Search for the cell housing the specified text and yield its (X, Y) center coordinate. 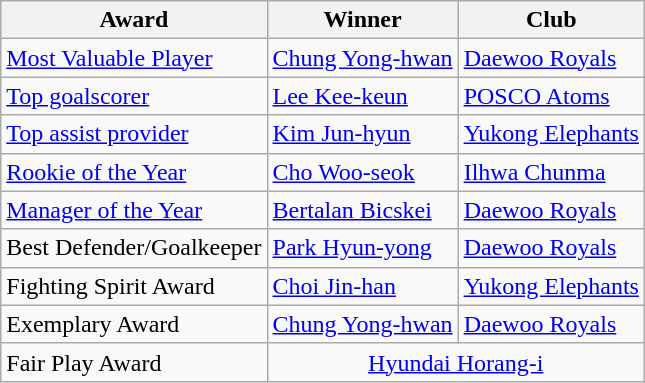
Rookie of the Year (134, 172)
Award (134, 20)
Exemplary Award (134, 324)
Kim Jun-hyun (362, 134)
Club (551, 20)
Bertalan Bicskei (362, 210)
Ilhwa Chunma (551, 172)
Manager of the Year (134, 210)
Lee Kee-keun (362, 96)
Most Valuable Player (134, 58)
POSCO Atoms (551, 96)
Cho Woo-seok (362, 172)
Top assist provider (134, 134)
Best Defender/Goalkeeper (134, 248)
Winner (362, 20)
Park Hyun-yong (362, 248)
Hyundai Horang-i (456, 362)
Fighting Spirit Award (134, 286)
Top goalscorer (134, 96)
Choi Jin-han (362, 286)
Fair Play Award (134, 362)
